Locate the cell with the specified text and output its (x, y) center coordinate. 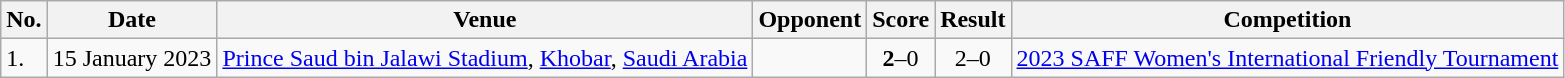
2023 SAFF Women's International Friendly Tournament (1288, 58)
Competition (1288, 20)
Opponent (810, 20)
Prince Saud bin Jalawi Stadium, Khobar, Saudi Arabia (485, 58)
No. (24, 20)
Venue (485, 20)
1. (24, 58)
15 January 2023 (132, 58)
Score (901, 20)
Date (132, 20)
Result (973, 20)
